Output the [x, y] coordinate of the center of the cell containing the given text.  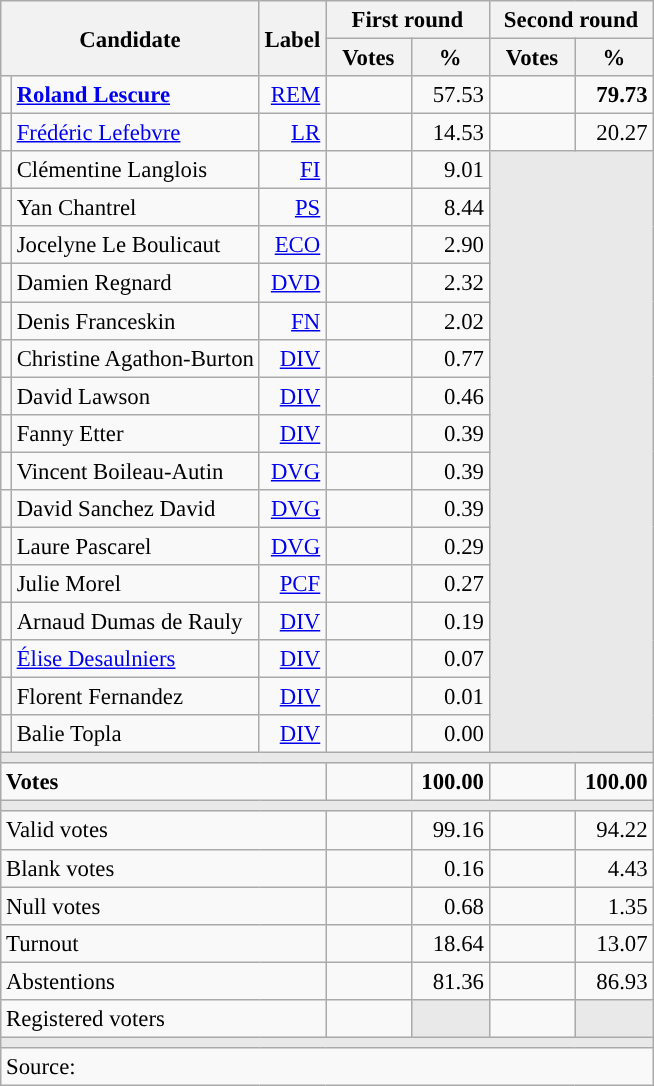
Arnaud Dumas de Rauly [135, 621]
8.44 [450, 208]
Registered voters [164, 1019]
0.29 [450, 546]
FI [292, 170]
First round [408, 20]
0.01 [450, 697]
0.46 [450, 396]
9.01 [450, 170]
Florent Fernandez [135, 697]
Turnout [164, 943]
LR [292, 133]
David Sanchez David [135, 509]
Christine Agathon-Burton [135, 358]
1.35 [614, 906]
20.27 [614, 133]
ECO [292, 245]
Frédéric Lefebvre [135, 133]
0.77 [450, 358]
0.07 [450, 659]
14.53 [450, 133]
79.73 [614, 95]
Candidate [130, 38]
Label [292, 38]
2.32 [450, 283]
Clémentine Langlois [135, 170]
99.16 [450, 831]
Damien Regnard [135, 283]
Denis Franceskin [135, 321]
FN [292, 321]
86.93 [614, 981]
Second round [571, 20]
57.53 [450, 95]
Abstentions [164, 981]
REM [292, 95]
Blank votes [164, 868]
Valid votes [164, 831]
Null votes [164, 906]
2.90 [450, 245]
Julie Morel [135, 584]
Élise Desaulniers [135, 659]
4.43 [614, 868]
18.64 [450, 943]
0.00 [450, 734]
Balie Topla [135, 734]
0.68 [450, 906]
David Lawson [135, 396]
DVD [292, 283]
Fanny Etter [135, 433]
Source: [327, 1067]
Yan Chantrel [135, 208]
Roland Lescure [135, 95]
13.07 [614, 943]
PCF [292, 584]
Vincent Boileau-Autin [135, 471]
2.02 [450, 321]
Laure Pascarel [135, 546]
0.27 [450, 584]
Jocelyne Le Boulicaut [135, 245]
PS [292, 208]
0.19 [450, 621]
81.36 [450, 981]
94.22 [614, 831]
0.16 [450, 868]
